Return the [x, y] coordinate for the center point of the cell that contains the specified text.  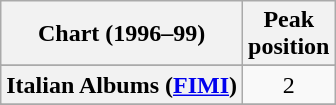
Italian Albums (FIMI) [122, 85]
2 [289, 85]
Peakposition [289, 34]
Chart (1996–99) [122, 34]
